Pinpoint the cell where the given text exists, returning its [X, Y] midpoint coordinate. 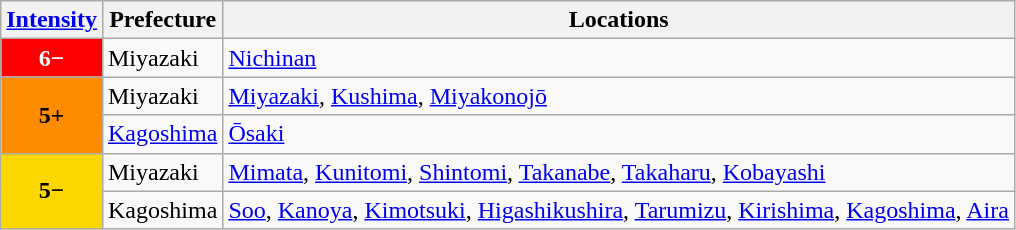
Nichinan [619, 58]
6− [52, 58]
5− [52, 191]
Prefecture [162, 20]
5+ [52, 115]
Miyazaki, Kushima, Miyakonojō [619, 96]
Mimata, Kunitomi, Shintomi, Takanabe, Takaharu, Kobayashi [619, 172]
Ōsaki [619, 134]
Locations [619, 20]
Intensity [52, 20]
Soo, Kanoya, Kimotsuki, Higashikushira, Tarumizu, Kirishima, Kagoshima, Aira [619, 210]
